Capture the cell that displays the provided text and extract its (X, Y) central coordinate. 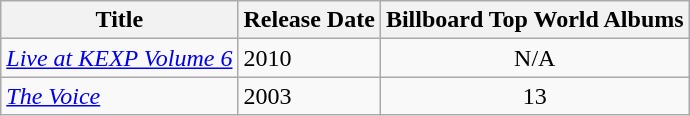
The Voice (120, 96)
Title (120, 20)
Release Date (309, 20)
Billboard Top World Albums (534, 20)
13 (534, 96)
2003 (309, 96)
2010 (309, 58)
Live at KEXP Volume 6 (120, 58)
N/A (534, 58)
